Detect which cell encompasses the target text, then output its [X, Y] center coordinate. 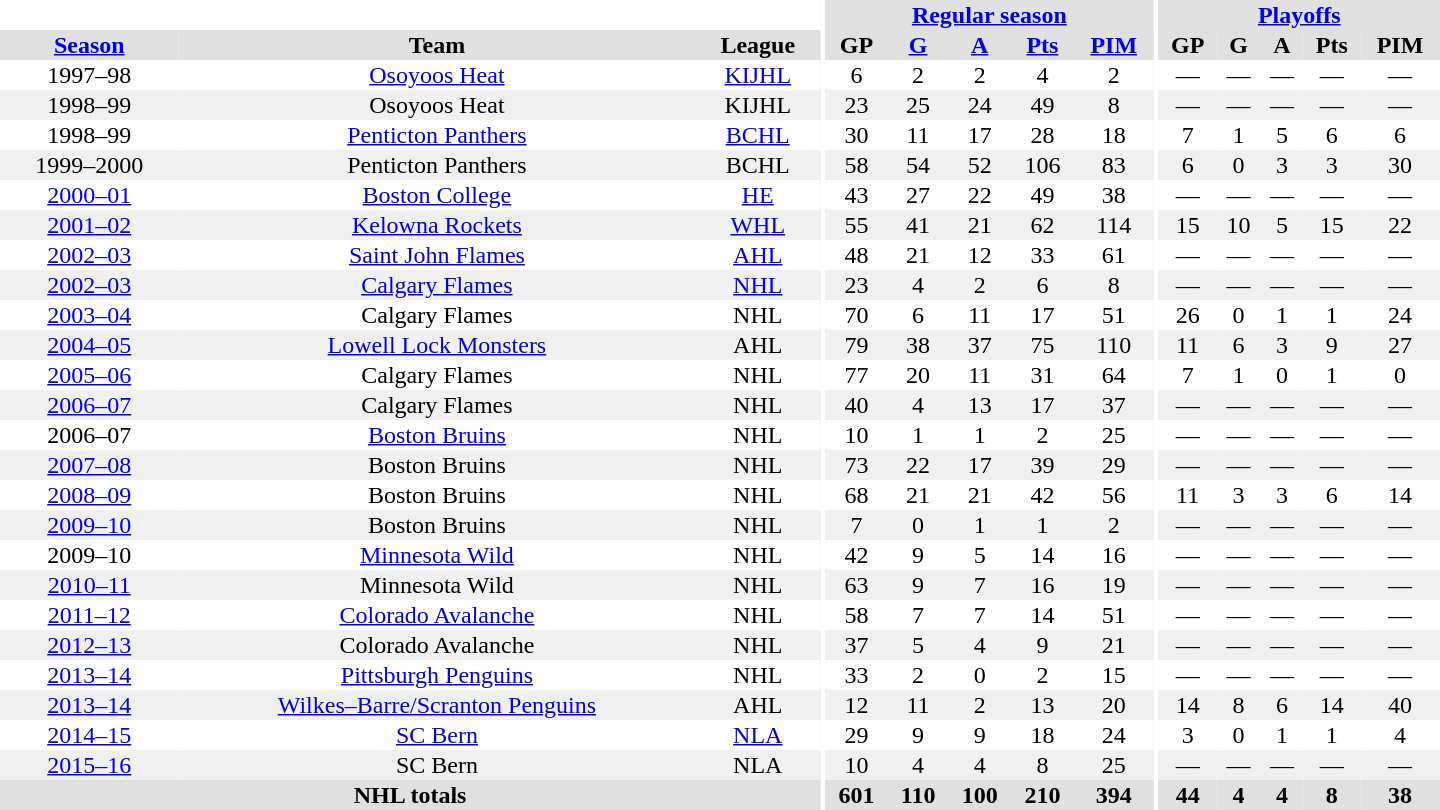
2015–16 [90, 765]
NHL totals [410, 795]
100 [980, 795]
Kelowna Rockets [438, 225]
394 [1114, 795]
Playoffs [1299, 15]
HE [758, 195]
68 [856, 495]
Season [90, 45]
44 [1187, 795]
43 [856, 195]
56 [1114, 495]
2012–13 [90, 645]
Pittsburgh Penguins [438, 675]
28 [1042, 135]
70 [856, 315]
106 [1042, 165]
2007–08 [90, 465]
WHL [758, 225]
41 [918, 225]
2008–09 [90, 495]
31 [1042, 375]
2011–12 [90, 615]
75 [1042, 345]
2001–02 [90, 225]
61 [1114, 255]
2004–05 [90, 345]
Wilkes–Barre/Scranton Penguins [438, 705]
Saint John Flames [438, 255]
1997–98 [90, 75]
2005–06 [90, 375]
73 [856, 465]
48 [856, 255]
39 [1042, 465]
2003–04 [90, 315]
64 [1114, 375]
77 [856, 375]
601 [856, 795]
Boston College [438, 195]
Lowell Lock Monsters [438, 345]
Regular season [990, 15]
210 [1042, 795]
63 [856, 585]
79 [856, 345]
55 [856, 225]
2010–11 [90, 585]
52 [980, 165]
19 [1114, 585]
Team [438, 45]
1999–2000 [90, 165]
2000–01 [90, 195]
26 [1187, 315]
62 [1042, 225]
2014–15 [90, 735]
League [758, 45]
83 [1114, 165]
54 [918, 165]
114 [1114, 225]
